Find where the given text appears and provide that cell's center as (X, Y) coordinate. 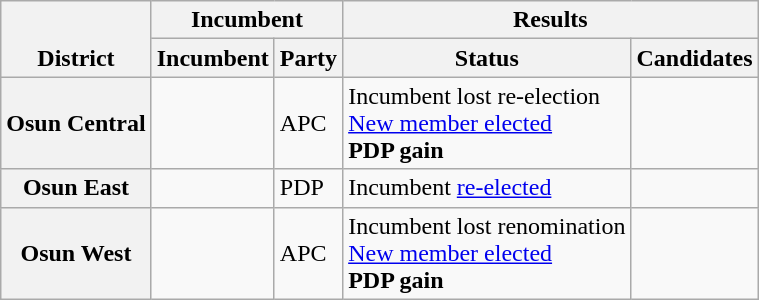
Incumbent lost re-electionNew member electedPDP gain (487, 123)
Osun West (76, 253)
Incumbent re-elected (487, 188)
Osun Central (76, 123)
PDP (308, 188)
Results (550, 20)
Candidates (694, 58)
District (76, 39)
Osun East (76, 188)
Incumbent lost renominationNew member electedPDP gain (487, 253)
Status (487, 58)
Party (308, 58)
